Return the [x, y] coordinate for the center point of the cell that contains the specified text.  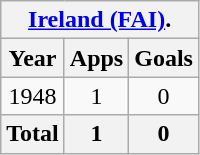
Total [33, 134]
Year [33, 58]
Ireland (FAI). [100, 20]
Goals [164, 58]
1948 [33, 96]
Apps [96, 58]
